Locate the cell with the specified text and output its (x, y) center coordinate. 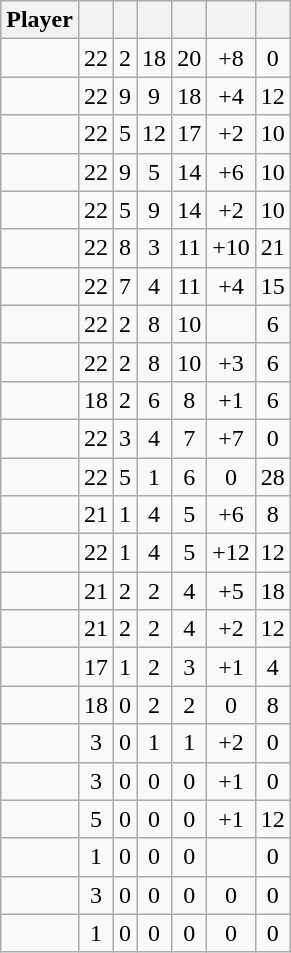
+10 (232, 248)
+3 (232, 362)
+8 (232, 58)
28 (272, 477)
+12 (232, 553)
Player (40, 20)
+5 (232, 591)
20 (190, 58)
+7 (232, 438)
15 (272, 286)
